Identify which cell holds the provided text, then report its [X, Y] central coordinate. 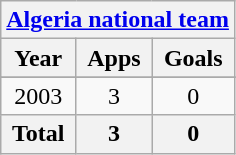
Algeria national team [118, 20]
Apps [114, 58]
Total [38, 134]
Year [38, 58]
2003 [38, 96]
Goals [193, 58]
